Return the [x, y] coordinate for the center point of the cell that contains the specified text.  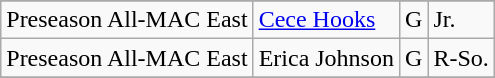
Jr. [461, 20]
R-So. [461, 58]
Erica Johnson [326, 58]
Cece Hooks [326, 20]
